Locate the cell with the specified text and output its [X, Y] center coordinate. 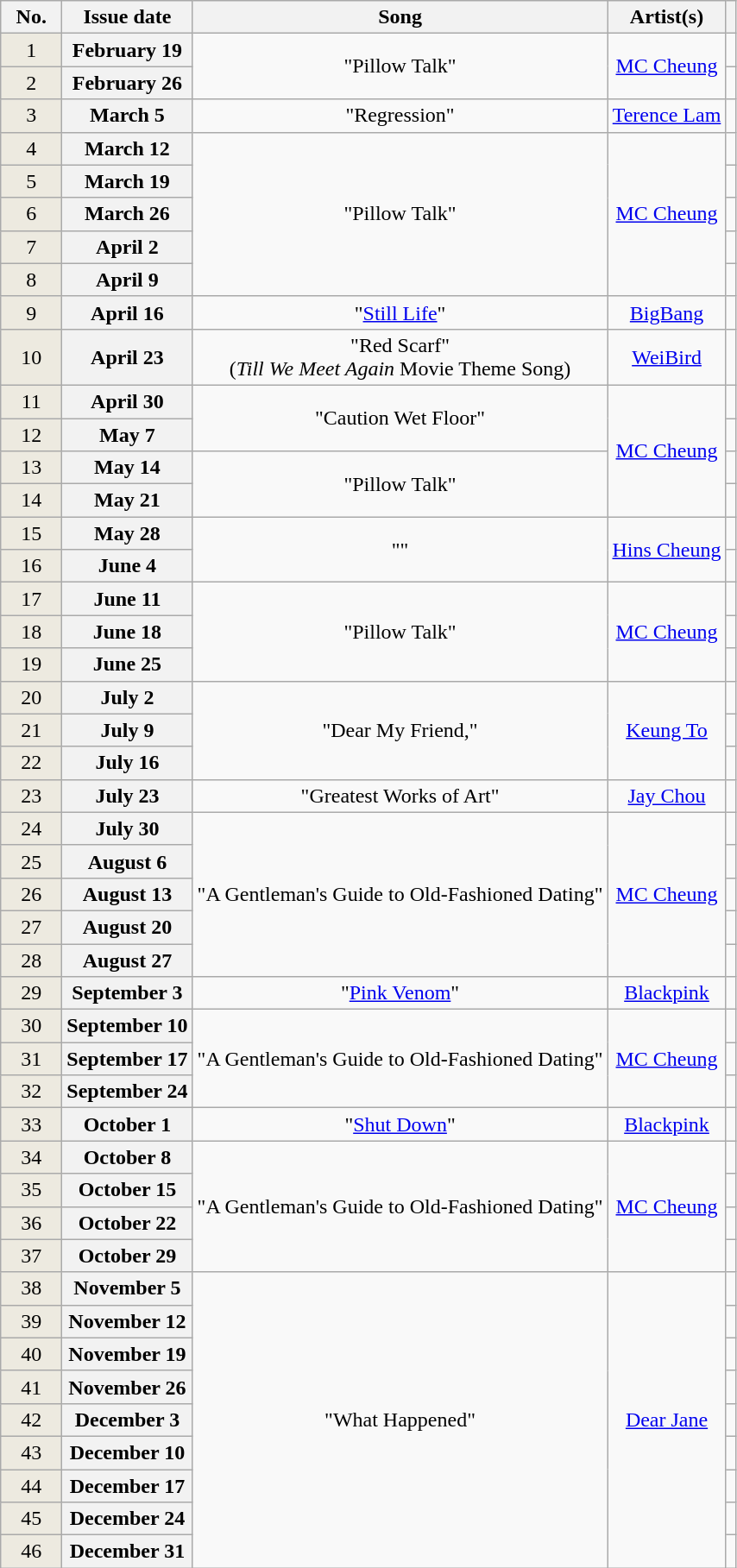
45 [31, 1519]
September 24 [128, 1092]
August 13 [128, 894]
34 [31, 1157]
9 [31, 312]
March 26 [128, 214]
June 4 [128, 566]
39 [31, 1321]
July 9 [128, 730]
20 [31, 697]
31 [31, 1059]
September 3 [128, 993]
December 31 [128, 1552]
24 [31, 828]
February 19 [128, 50]
6 [31, 214]
10 [31, 357]
December 17 [128, 1485]
21 [31, 730]
"Pink Venom" [400, 993]
July 23 [128, 796]
22 [31, 763]
5 [31, 181]
March 5 [128, 116]
Hins Cheung [666, 550]
June 11 [128, 599]
"Red Scarf"(Till We Meet Again Movie Theme Song) [400, 357]
"Greatest Works of Art" [400, 796]
32 [31, 1092]
27 [31, 927]
November 19 [128, 1354]
"Dear My Friend," [400, 730]
June 25 [128, 664]
April 9 [128, 280]
40 [31, 1354]
14 [31, 501]
26 [31, 894]
"What Happened" [400, 1420]
September 10 [128, 1026]
Terence Lam [666, 116]
No. [31, 17]
41 [31, 1387]
42 [31, 1420]
July 30 [128, 828]
BigBang [666, 312]
July 2 [128, 697]
WeiBird [666, 357]
August 27 [128, 960]
June 18 [128, 632]
October 1 [128, 1124]
7 [31, 247]
November 5 [128, 1288]
May 14 [128, 468]
Artist(s) [666, 17]
36 [31, 1223]
37 [31, 1256]
Dear Jane [666, 1420]
May 7 [128, 434]
"" [400, 550]
3 [31, 116]
Keung To [666, 730]
March 19 [128, 181]
38 [31, 1288]
11 [31, 401]
17 [31, 599]
18 [31, 632]
33 [31, 1124]
44 [31, 1485]
1 [31, 50]
Issue date [128, 17]
December 24 [128, 1519]
April 23 [128, 357]
12 [31, 434]
October 8 [128, 1157]
"Regression" [400, 116]
August 20 [128, 927]
2 [31, 83]
May 28 [128, 533]
"Still Life" [400, 312]
Song [400, 17]
February 26 [128, 83]
March 12 [128, 148]
19 [31, 664]
October 29 [128, 1256]
"Caution Wet Floor" [400, 418]
December 10 [128, 1452]
28 [31, 960]
15 [31, 533]
November 12 [128, 1321]
25 [31, 861]
August 6 [128, 861]
23 [31, 796]
November 26 [128, 1387]
8 [31, 280]
"Shut Down" [400, 1124]
October 15 [128, 1190]
April 30 [128, 401]
September 17 [128, 1059]
35 [31, 1190]
4 [31, 148]
October 22 [128, 1223]
May 21 [128, 501]
December 3 [128, 1420]
46 [31, 1552]
April 16 [128, 312]
Jay Chou [666, 796]
April 2 [128, 247]
30 [31, 1026]
16 [31, 566]
29 [31, 993]
43 [31, 1452]
13 [31, 468]
July 16 [128, 763]
